From the cell containing the given text, extract its center point as [X, Y] coordinate. 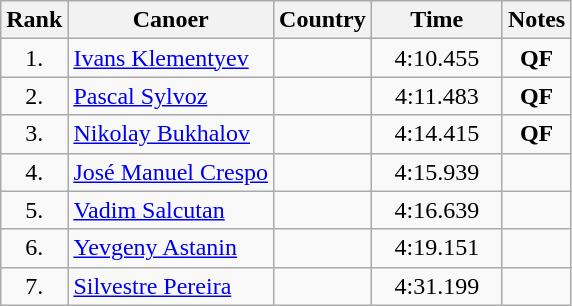
Pascal Sylvoz [171, 96]
3. [34, 134]
4:31.199 [436, 286]
Silvestre Pereira [171, 286]
Yevgeny Astanin [171, 248]
Canoer [171, 20]
7. [34, 286]
Vadim Salcutan [171, 210]
4:10.455 [436, 58]
4:15.939 [436, 172]
Nikolay Bukhalov [171, 134]
4:19.151 [436, 248]
6. [34, 248]
Notes [536, 20]
José Manuel Crespo [171, 172]
5. [34, 210]
4. [34, 172]
4:14.415 [436, 134]
Ivans Klementyev [171, 58]
4:16.639 [436, 210]
Time [436, 20]
2. [34, 96]
1. [34, 58]
4:11.483 [436, 96]
Country [323, 20]
Rank [34, 20]
